Determine the (x, y) coordinate at the center of the cell enclosing the given text.  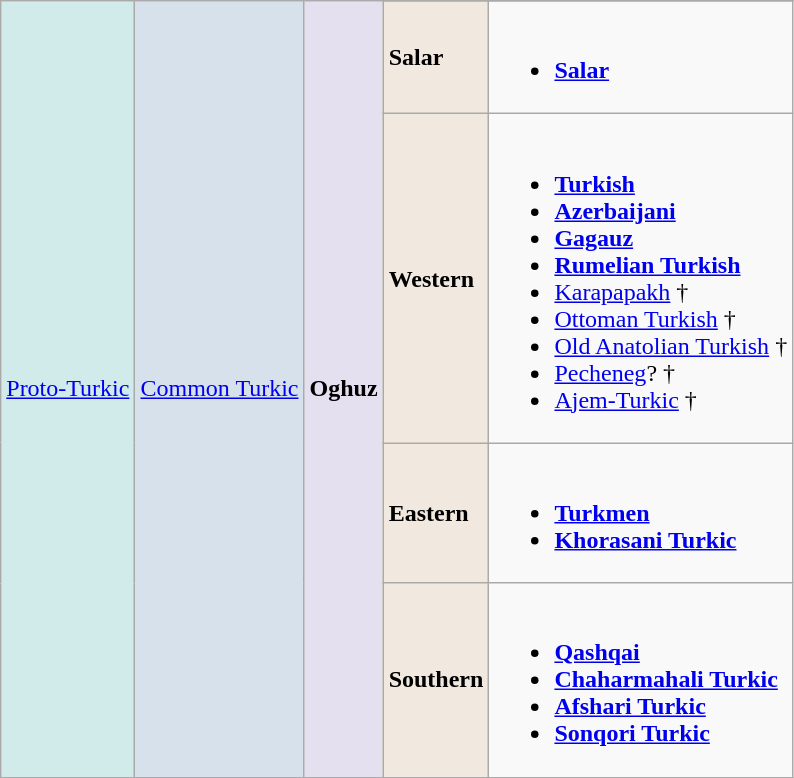
QashqaiChaharmahali TurkicAfshari TurkicSonqori Turkic (641, 680)
TurkmenKhorasani Turkic (641, 513)
Eastern (436, 513)
Proto-Turkic (68, 389)
Western (436, 278)
Common Turkic (220, 389)
Southern (436, 680)
TurkishAzerbaijaniGagauzRumelian TurkishKarapapakh †Ottoman Turkish †Old Anatolian Turkish †Pecheneg? †Ajem-Turkic † (641, 278)
Oghuz (344, 389)
